Capture the cell that displays the provided text and extract its [x, y] central coordinate. 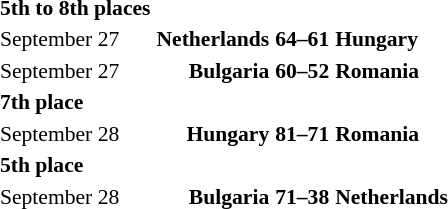
81–71 [302, 134]
Bulgaria [213, 70]
60–52 [302, 70]
Netherlands [213, 39]
Hungary [213, 134]
64–61 [302, 39]
